Pinpoint the cell where the given text exists, returning its (X, Y) midpoint coordinate. 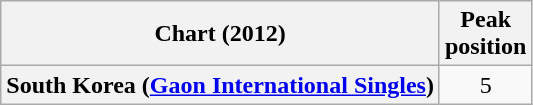
Chart (2012) (220, 34)
Peakposition (485, 34)
5 (485, 85)
South Korea (Gaon International Singles) (220, 85)
